Scan for the cell matching the given text and deliver its [X, Y] coordinate at center. 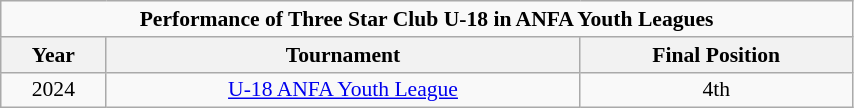
Performance of Three Star Club U-18 in ANFA Youth Leagues [427, 19]
Final Position [716, 55]
U-18 ANFA Youth League [343, 90]
4th [716, 90]
2024 [54, 90]
Tournament [343, 55]
Year [54, 55]
